Find where the given text appears and provide that cell's center as (X, Y) coordinate. 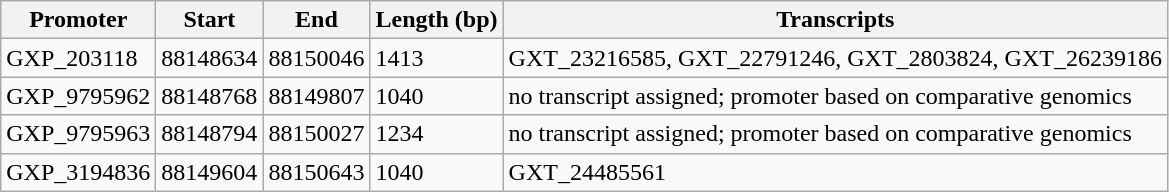
GXT_24485561 (835, 172)
GXP_203118 (78, 58)
88148768 (210, 96)
88150046 (316, 58)
GXP_9795963 (78, 134)
End (316, 20)
88150643 (316, 172)
1234 (436, 134)
88150027 (316, 134)
Start (210, 20)
GXP_9795962 (78, 96)
GXT_23216585, GXT_22791246, GXT_2803824, GXT_26239186 (835, 58)
Transcripts (835, 20)
88148634 (210, 58)
1413 (436, 58)
Length (bp) (436, 20)
88149604 (210, 172)
88148794 (210, 134)
GXP_3194836 (78, 172)
88149807 (316, 96)
Promoter (78, 20)
